Capture the cell that displays the provided text and extract its (x, y) central coordinate. 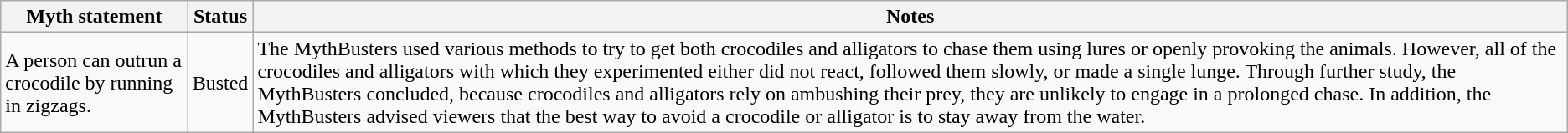
Myth statement (94, 17)
Busted (220, 82)
A person can outrun a crocodile by running in zigzags. (94, 82)
Notes (910, 17)
Status (220, 17)
